Detect which cell encompasses the target text, then output its (x, y) center coordinate. 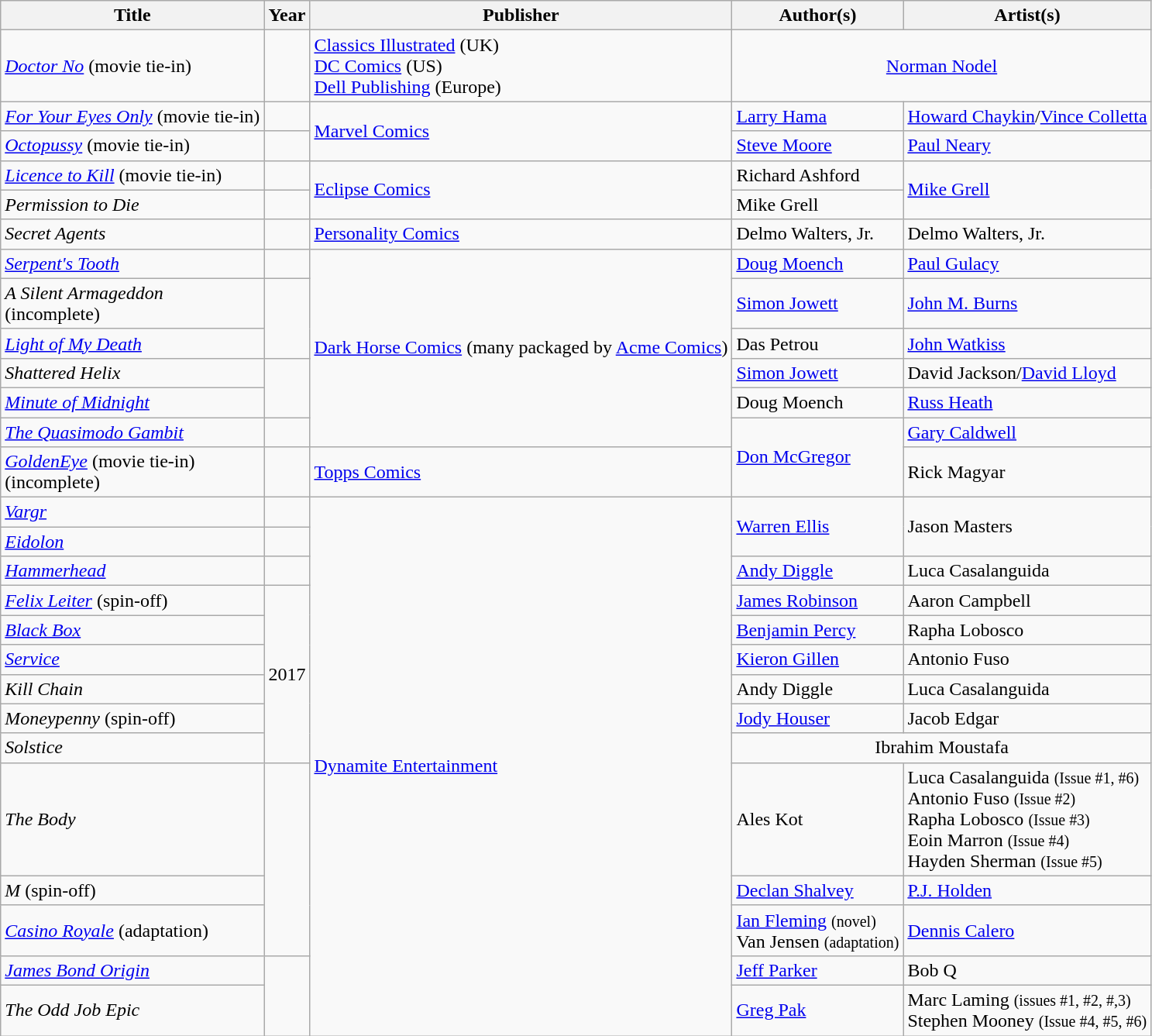
Personality Comics (521, 234)
Serpent's Tooth (132, 263)
Gary Caldwell (1027, 432)
Aaron Campbell (1027, 601)
Warren Ellis (818, 527)
The Body (132, 819)
Luca Casalanguida (Issue #1, #6)Antonio Fuso (Issue #2)Rapha Lobosco (Issue #3)Eoin Marron (Issue #4)Hayden Sherman (Issue #5) (1027, 819)
Marvel Comics (521, 131)
Jason Masters (1027, 527)
Hammerhead (132, 571)
David Jackson/David Lloyd (1027, 373)
M (spin-off) (132, 890)
Light of My Death (132, 343)
Paul Neary (1027, 146)
Jacob Edgar (1027, 718)
Greg Pak (818, 1010)
Bob Q (1027, 970)
Richard Ashford (818, 175)
Service (132, 659)
A Silent Armageddon (incomplete) (132, 304)
Permission to Die (132, 205)
Eidolon (132, 542)
Title (132, 15)
Ibrahim Moustafa (942, 748)
Marc Laming (issues #1, #2, #,3)Stephen Mooney (Issue #4, #5, #6) (1027, 1010)
Black Box (132, 630)
Topps Comics (521, 473)
Declan Shalvey (818, 890)
James Bond Origin (132, 970)
For Your Eyes Only (movie tie-in) (132, 116)
Antonio Fuso (1027, 659)
The Odd Job Epic (132, 1010)
Moneypenny (spin-off) (132, 718)
Classics Illustrated (UK)DC Comics (US)Dell Publishing (Europe) (521, 66)
Dennis Calero (1027, 930)
Shattered Helix (132, 373)
Artist(s) (1027, 15)
Benjamin Percy (818, 630)
Doctor No (movie tie-in) (132, 66)
Ian Fleming (novel)Van Jensen (adaptation) (818, 930)
Secret Agents (132, 234)
Rick Magyar (1027, 473)
Russ Heath (1027, 402)
Solstice (132, 748)
Das Petrou (818, 343)
Year (287, 15)
2017 (287, 674)
Kieron Gillen (818, 659)
Eclipse Comics (521, 190)
GoldenEye (movie tie-in) (incomplete) (132, 473)
Don McGregor (818, 457)
Author(s) (818, 15)
Casino Royale (adaptation) (132, 930)
Rapha Lobosco (1027, 630)
Ales Kot (818, 819)
Larry Hama (818, 116)
James Robinson (818, 601)
Steve Moore (818, 146)
Jeff Parker (818, 970)
Dark Horse Comics (many packaged by Acme Comics) (521, 347)
Octopussy (movie tie-in) (132, 146)
The Quasimodo Gambit (132, 432)
Vargr (132, 512)
Dynamite Entertainment (521, 767)
John Watkiss (1027, 343)
Publisher (521, 15)
Licence to Kill (movie tie-in) (132, 175)
P.J. Holden (1027, 890)
Norman Nodel (942, 66)
Kill Chain (132, 689)
John M. Burns (1027, 304)
Paul Gulacy (1027, 263)
Jody Houser (818, 718)
Minute of Midnight (132, 402)
Felix Leiter (spin-off) (132, 601)
Howard Chaykin/Vince Colletta (1027, 116)
